Scan for the cell matching the given text and deliver its (x, y) coordinate at center. 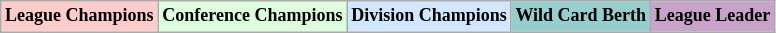
League Champions (80, 16)
Division Champions (429, 16)
League Leader (712, 16)
Conference Champions (252, 16)
Wild Card Berth (580, 16)
